Pinpoint the cell where the given text exists, returning its [x, y] midpoint coordinate. 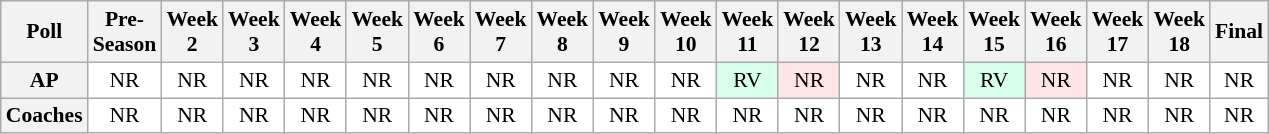
Poll [44, 32]
Week10 [686, 32]
Week13 [871, 32]
Coaches [44, 116]
Week17 [1118, 32]
Week8 [562, 32]
Week3 [254, 32]
Week4 [316, 32]
Week16 [1056, 32]
Week6 [439, 32]
Week12 [809, 32]
AP [44, 80]
Week15 [994, 32]
Week14 [933, 32]
Week18 [1179, 32]
Week7 [501, 32]
Week9 [624, 32]
Week11 [748, 32]
Pre-Season [125, 32]
Final [1239, 32]
Week5 [377, 32]
Week2 [192, 32]
